Output the (X, Y) coordinate of the center of the cell containing the given text.  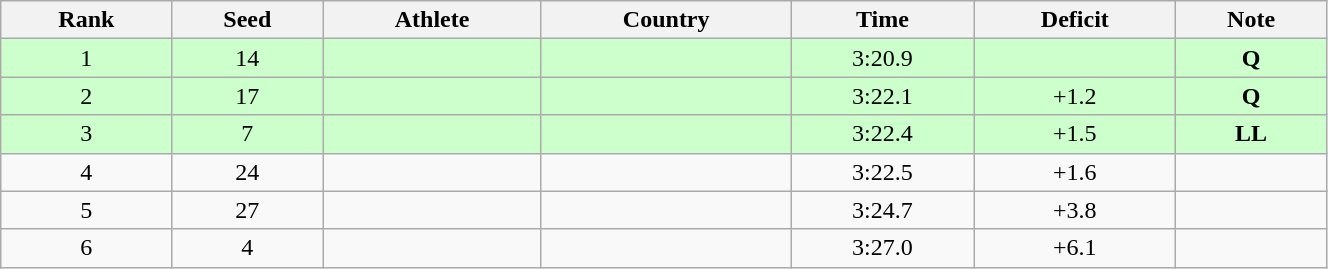
17 (248, 96)
Country (666, 20)
3:22.1 (882, 96)
+1.5 (1075, 134)
14 (248, 58)
3:22.4 (882, 134)
Seed (248, 20)
+3.8 (1075, 210)
3 (86, 134)
6 (86, 248)
27 (248, 210)
2 (86, 96)
1 (86, 58)
Rank (86, 20)
3:24.7 (882, 210)
Athlete (432, 20)
Time (882, 20)
Note (1252, 20)
5 (86, 210)
3:20.9 (882, 58)
LL (1252, 134)
3:22.5 (882, 172)
Deficit (1075, 20)
+1.6 (1075, 172)
24 (248, 172)
+1.2 (1075, 96)
+6.1 (1075, 248)
3:27.0 (882, 248)
7 (248, 134)
